Find where the given text appears and provide that cell's center as [X, Y] coordinate. 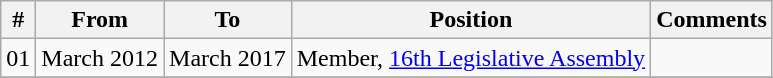
01 [18, 58]
Member, 16th Legislative Assembly [470, 58]
March 2017 [228, 58]
Position [470, 20]
# [18, 20]
March 2012 [100, 58]
To [228, 20]
From [100, 20]
Comments [712, 20]
